Scan for the cell matching the given text and deliver its [X, Y] coordinate at center. 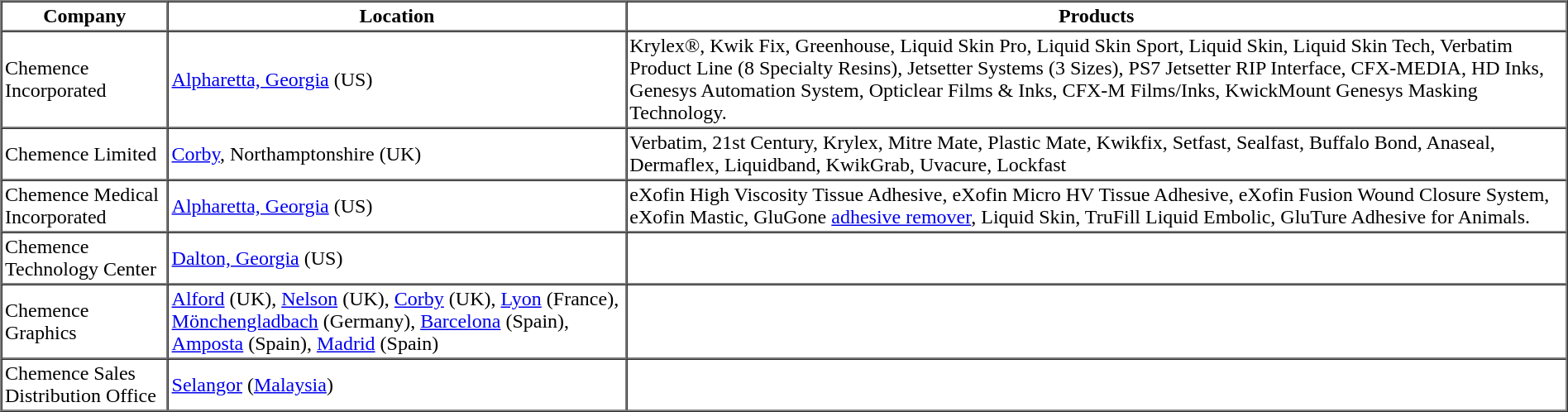
Chemence Graphics [85, 322]
Location [397, 17]
Dalton, Georgia (US) [397, 258]
Chemence Medical Incorporated [85, 207]
Chemence Incorporated [85, 79]
Chemence Technology Center [85, 258]
Products [1097, 17]
Chemence Sales Distribution Office [85, 386]
Selangor (Malaysia) [397, 386]
Chemence Limited [85, 154]
Company [85, 17]
Alford (UK), Nelson (UK), Corby (UK), Lyon (France), Mönchengladbach (Germany), Barcelona (Spain), Amposta (Spain), Madrid (Spain) [397, 322]
Corby, Northamptonshire (UK) [397, 154]
